Extract the [X, Y] coordinate from the center of the cell holding the provided text.  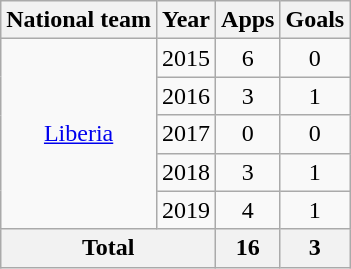
National team [79, 20]
4 [248, 210]
2019 [186, 210]
6 [248, 58]
2016 [186, 96]
16 [248, 248]
2018 [186, 172]
2015 [186, 58]
Liberia [79, 134]
Goals [315, 20]
2017 [186, 134]
Total [108, 248]
Year [186, 20]
Apps [248, 20]
